Search for the cell housing the specified text and yield its (X, Y) center coordinate. 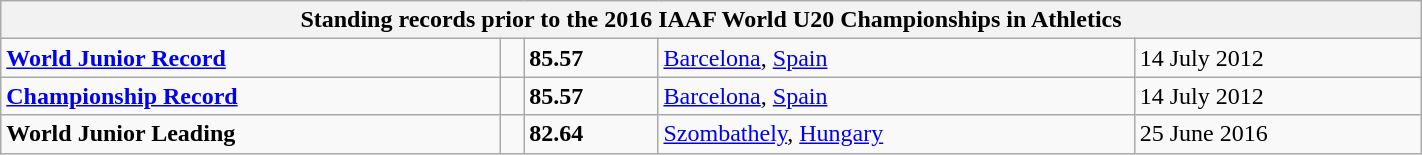
World Junior Leading (251, 134)
World Junior Record (251, 58)
Championship Record (251, 96)
82.64 (591, 134)
25 June 2016 (1278, 134)
Szombathely, Hungary (896, 134)
Standing records prior to the 2016 IAAF World U20 Championships in Athletics (711, 20)
